Return [X, Y] of the center of cell containing provided text 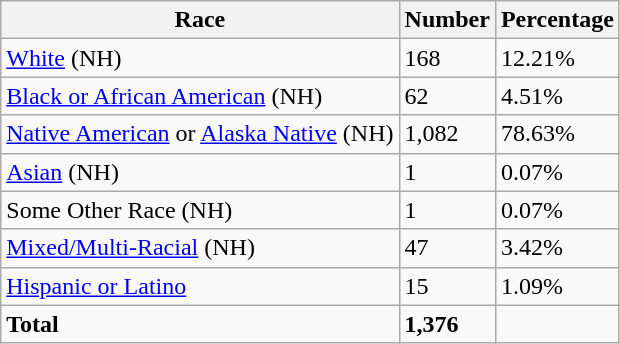
15 [447, 286]
Race [200, 20]
Black or African American (NH) [200, 96]
12.21% [557, 58]
Mixed/Multi-Racial (NH) [200, 248]
Percentage [557, 20]
White (NH) [200, 58]
47 [447, 248]
Number [447, 20]
Asian (NH) [200, 172]
Hispanic or Latino [200, 286]
Some Other Race (NH) [200, 210]
78.63% [557, 134]
Total [200, 324]
1.09% [557, 286]
4.51% [557, 96]
1,082 [447, 134]
62 [447, 96]
3.42% [557, 248]
1,376 [447, 324]
168 [447, 58]
Native American or Alaska Native (NH) [200, 134]
